Output the [X, Y] coordinate of the center of the cell containing the given text.  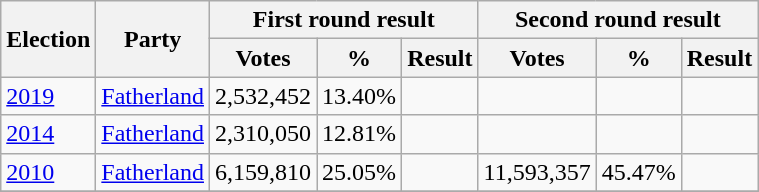
Second round result [618, 20]
Party [153, 39]
Election [48, 39]
2010 [48, 172]
6,159,810 [264, 172]
11,593,357 [537, 172]
13.40% [360, 96]
2,310,050 [264, 134]
2014 [48, 134]
2,532,452 [264, 96]
First round result [344, 20]
25.05% [360, 172]
45.47% [638, 172]
12.81% [360, 134]
2019 [48, 96]
